Find where the given text appears and provide that cell's center as [X, Y] coordinate. 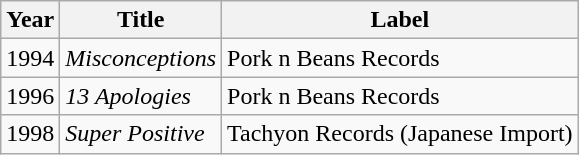
13 Apologies [141, 96]
Label [400, 20]
1996 [30, 96]
Year [30, 20]
1998 [30, 134]
Misconceptions [141, 58]
1994 [30, 58]
Super Positive [141, 134]
Title [141, 20]
Tachyon Records (Japanese Import) [400, 134]
